Pinpoint the cell where the given text exists, returning its [x, y] midpoint coordinate. 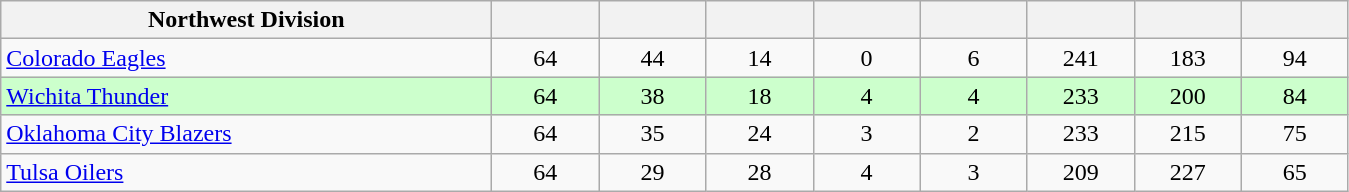
Tulsa Oilers [246, 172]
24 [760, 134]
Oklahoma City Blazers [246, 134]
215 [1188, 134]
94 [1294, 58]
84 [1294, 96]
200 [1188, 96]
Northwest Division [246, 20]
Colorado Eagles [246, 58]
38 [652, 96]
183 [1188, 58]
75 [1294, 134]
6 [974, 58]
14 [760, 58]
227 [1188, 172]
29 [652, 172]
241 [1080, 58]
2 [974, 134]
18 [760, 96]
65 [1294, 172]
44 [652, 58]
209 [1080, 172]
35 [652, 134]
0 [866, 58]
28 [760, 172]
Wichita Thunder [246, 96]
